Detect which cell encompasses the target text, then output its (X, Y) center coordinate. 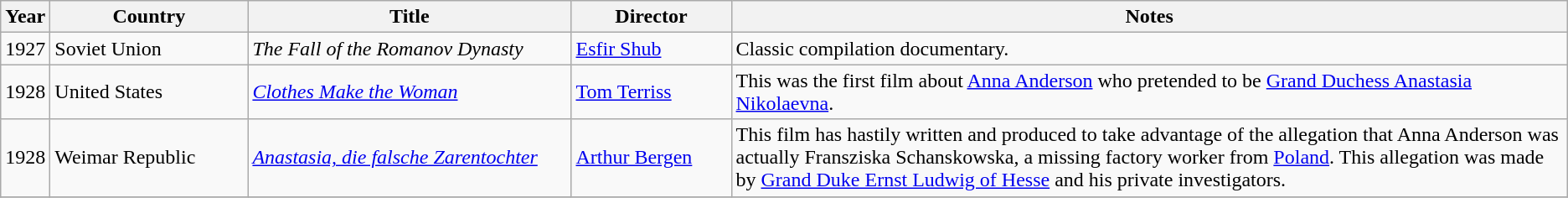
Anastasia, die falsche Zarentochter (410, 158)
Country (149, 17)
Classic compilation documentary. (1149, 49)
Weimar Republic (149, 158)
Arthur Bergen (652, 158)
Tom Terriss (652, 92)
Clothes Make the Woman (410, 92)
Notes (1149, 17)
Director (652, 17)
Esfir Shub (652, 49)
Title (410, 17)
1927 (25, 49)
Year (25, 17)
Soviet Union (149, 49)
The Fall of the Romanov Dynasty (410, 49)
United States (149, 92)
This was the first film about Anna Anderson who pretended to be Grand Duchess Anastasia Nikolaevna. (1149, 92)
